Detect which cell encompasses the target text, then output its (X, Y) center coordinate. 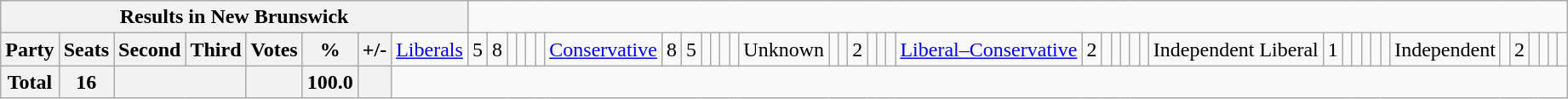
Total (30, 82)
Third (216, 49)
Independent (1445, 49)
Results in New Brunswick (235, 17)
+/- (375, 49)
Votes (274, 49)
Party (30, 49)
% (330, 49)
Second (150, 49)
Liberal–Conservative (989, 49)
100.0 (330, 82)
Conservative (604, 49)
1 (1333, 49)
Liberals (430, 49)
16 (86, 82)
Unknown (784, 49)
Independent Liberal (1236, 49)
Seats (86, 49)
